Return [x, y] of the center of cell containing provided text 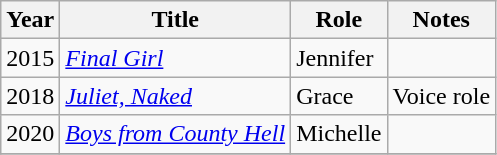
Jennifer [339, 58]
Michelle [339, 134]
2015 [30, 58]
2020 [30, 134]
Boys from County Hell [176, 134]
Voice role [442, 96]
Grace [339, 96]
Notes [442, 20]
Final Girl [176, 58]
Role [339, 20]
Title [176, 20]
Year [30, 20]
Juliet, Naked [176, 96]
2018 [30, 96]
